Search for the cell housing the specified text and yield its [x, y] center coordinate. 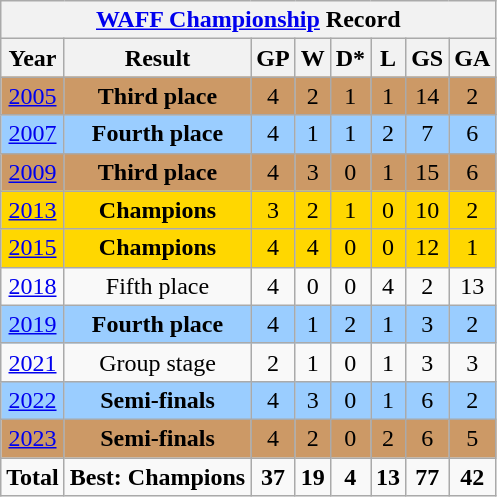
2023 [33, 438]
42 [472, 477]
15 [428, 172]
Year [33, 58]
7 [428, 134]
2013 [33, 210]
2005 [33, 96]
GS [428, 58]
77 [428, 477]
W [312, 58]
10 [428, 210]
2015 [33, 248]
L [388, 58]
2021 [33, 362]
2019 [33, 324]
Group stage [157, 362]
GP [273, 58]
12 [428, 248]
Total [33, 477]
37 [273, 477]
5 [472, 438]
2009 [33, 172]
19 [312, 477]
Best: Champions [157, 477]
14 [428, 96]
WAFF Championship Record [248, 20]
2022 [33, 400]
Result [157, 58]
2007 [33, 134]
GA [472, 58]
2018 [33, 286]
D* [350, 58]
Fifth place [157, 286]
